Locate the cell with the specified text and output its (X, Y) center coordinate. 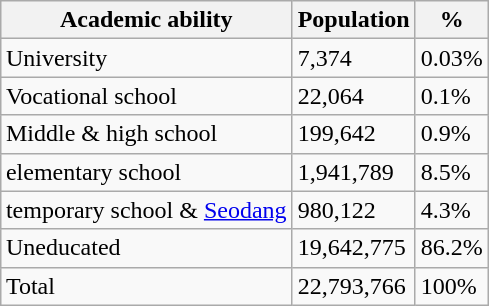
% (452, 20)
19,642,775 (354, 248)
0.9% (452, 134)
7,374 (354, 58)
1,941,789 (354, 172)
0.1% (452, 96)
University (146, 58)
Academic ability (146, 20)
86.2% (452, 248)
0.03% (452, 58)
8.5% (452, 172)
Population (354, 20)
Middle & high school (146, 134)
22,064 (354, 96)
4.3% (452, 210)
22,793,766 (354, 286)
elementary school (146, 172)
Vocational school (146, 96)
980,122 (354, 210)
Uneducated (146, 248)
temporary school & Seodang (146, 210)
Total (146, 286)
199,642 (354, 134)
100% (452, 286)
